Output the (X, Y) coordinate of the center of the cell containing the given text.  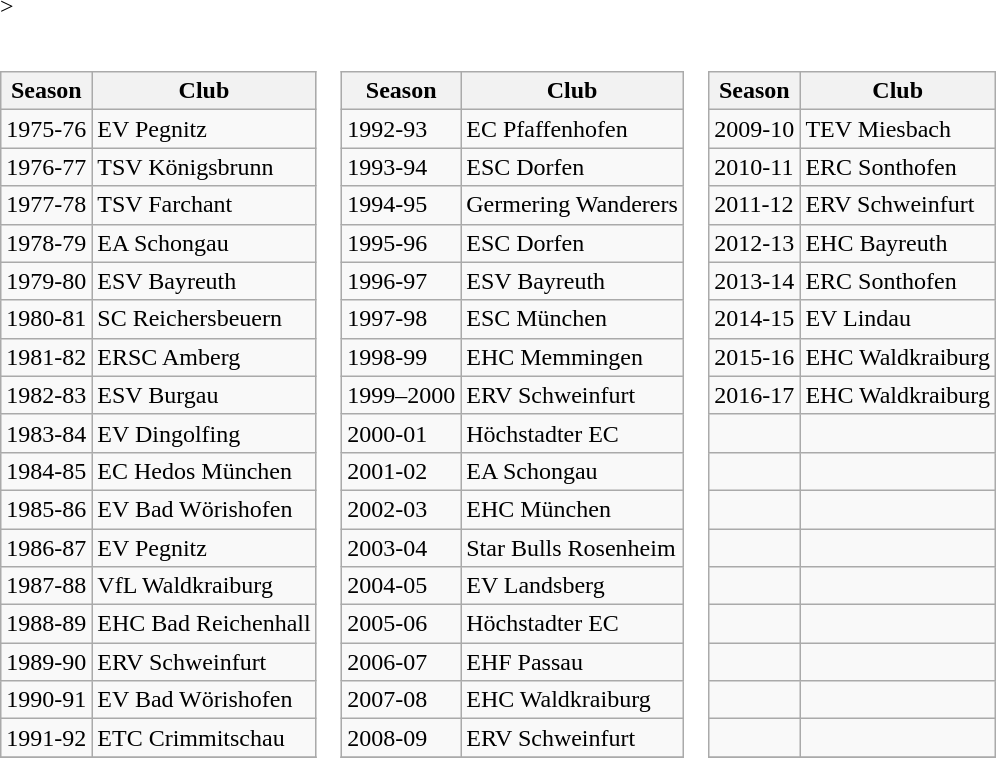
ESC München (572, 319)
2013-14 (754, 281)
1986-87 (46, 547)
ESV Burgau (204, 395)
2002-03 (402, 509)
2008-09 (402, 738)
2010-11 (754, 167)
EV Landsberg (572, 586)
2003-04 (402, 547)
2006-07 (402, 662)
EHF Passau (572, 662)
2015-16 (754, 357)
1980-81 (46, 319)
Germering Wanderers (572, 205)
1984-85 (46, 471)
2012-13 (754, 243)
2005-06 (402, 624)
1981-82 (46, 357)
1985-86 (46, 509)
TEV Miesbach (898, 129)
1997-98 (402, 319)
1992-93 (402, 129)
2011-12 (754, 205)
2001-02 (402, 471)
1979-80 (46, 281)
2000-01 (402, 433)
EC Hedos München (204, 471)
VfL Waldkraiburg (204, 586)
ETC Crimmitschau (204, 738)
2007-08 (402, 700)
2009-10 (754, 129)
1988-89 (46, 624)
1994-95 (402, 205)
1977-78 (46, 205)
EV Lindau (898, 319)
1982-83 (46, 395)
1996-97 (402, 281)
1995-96 (402, 243)
2004-05 (402, 586)
1990-91 (46, 700)
1983-84 (46, 433)
EHC Bad Reichenhall (204, 624)
SC Reichersbeuern (204, 319)
EC Pfaffenhofen (572, 129)
1987-88 (46, 586)
1975-76 (46, 129)
2016-17 (754, 395)
1999–2000 (402, 395)
1993-94 (402, 167)
1998-99 (402, 357)
1991-92 (46, 738)
EHC Bayreuth (898, 243)
1989-90 (46, 662)
1978-79 (46, 243)
EHC München (572, 509)
1976-77 (46, 167)
2014-15 (754, 319)
EV Dingolfing (204, 433)
TSV Königsbrunn (204, 167)
Star Bulls Rosenheim (572, 547)
TSV Farchant (204, 205)
ERSC Amberg (204, 357)
EHC Memmingen (572, 357)
